Return the [X, Y] coordinate for the center point of the cell that contains the specified text.  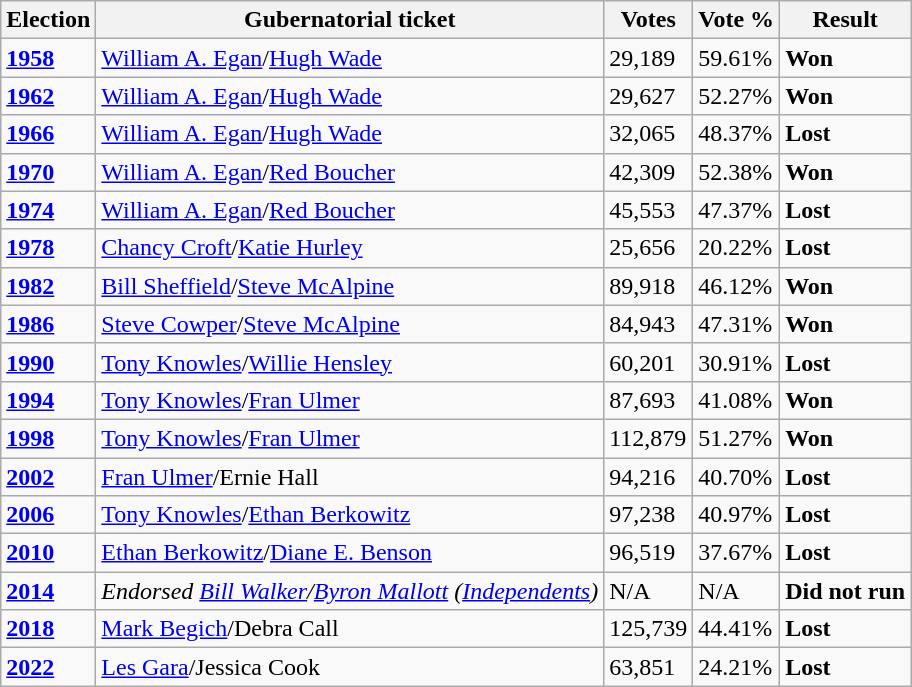
1958 [48, 58]
46.12% [736, 286]
1966 [48, 134]
25,656 [648, 248]
Did not run [846, 591]
1974 [48, 210]
30.91% [736, 362]
51.27% [736, 438]
2022 [48, 667]
87,693 [648, 400]
29,627 [648, 96]
1990 [48, 362]
89,918 [648, 286]
Vote % [736, 20]
Election [48, 20]
44.41% [736, 629]
112,879 [648, 438]
Gubernatorial ticket [350, 20]
Steve Cowper/Steve McAlpine [350, 324]
1982 [48, 286]
Les Gara/Jessica Cook [350, 667]
Bill Sheffield/Steve McAlpine [350, 286]
94,216 [648, 477]
Endorsed Bill Walker/Byron Mallott (Independents) [350, 591]
42,309 [648, 172]
Fran Ulmer/Ernie Hall [350, 477]
Ethan Berkowitz/Diane E. Benson [350, 553]
Tony Knowles/Ethan Berkowitz [350, 515]
84,943 [648, 324]
60,201 [648, 362]
48.37% [736, 134]
1986 [48, 324]
1970 [48, 172]
1962 [48, 96]
37.67% [736, 553]
2018 [48, 629]
2014 [48, 591]
2002 [48, 477]
2006 [48, 515]
Chancy Croft/Katie Hurley [350, 248]
Result [846, 20]
63,851 [648, 667]
41.08% [736, 400]
Tony Knowles/Willie Hensley [350, 362]
52.38% [736, 172]
125,739 [648, 629]
20.22% [736, 248]
1994 [48, 400]
52.27% [736, 96]
47.37% [736, 210]
2010 [48, 553]
1978 [48, 248]
29,189 [648, 58]
59.61% [736, 58]
32,065 [648, 134]
Mark Begich/Debra Call [350, 629]
Votes [648, 20]
47.31% [736, 324]
96,519 [648, 553]
1998 [48, 438]
45,553 [648, 210]
40.97% [736, 515]
97,238 [648, 515]
40.70% [736, 477]
24.21% [736, 667]
